Search for the cell housing the specified text and yield its [X, Y] center coordinate. 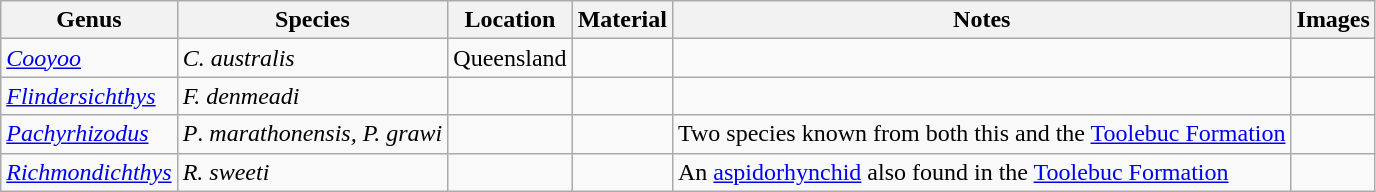
R. sweeti [312, 172]
Flindersichthys [89, 96]
Location [510, 20]
Cooyoo [89, 58]
An aspidorhynchid also found in the Toolebuc Formation [982, 172]
F. denmeadi [312, 96]
Queensland [510, 58]
Richmondichthys [89, 172]
Species [312, 20]
Genus [89, 20]
Two species known from both this and the Toolebuc Formation [982, 134]
Pachyrhizodus [89, 134]
Images [1333, 20]
Material [622, 20]
Notes [982, 20]
C. australis [312, 58]
P. marathonensis, P. grawi [312, 134]
